From the cell containing the given text, extract its center point as (x, y) coordinate. 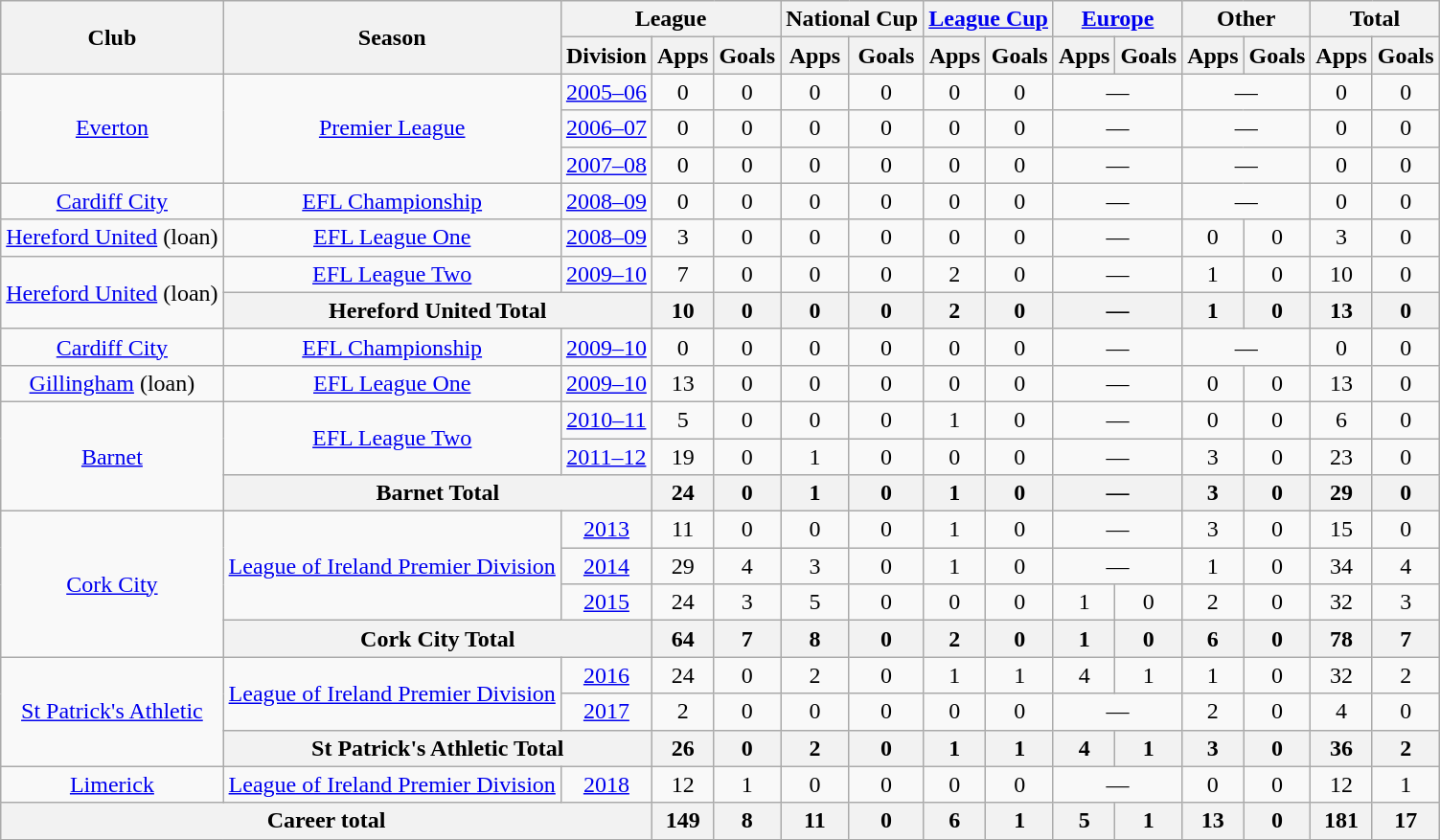
181 (1341, 821)
26 (682, 748)
2015 (606, 602)
Club (112, 37)
Season (392, 37)
2005–06 (606, 92)
National Cup (853, 19)
Europe (1117, 19)
Barnet (112, 456)
St Patrick's Athletic Total (437, 748)
36 (1341, 748)
Division (606, 56)
17 (1406, 821)
Everton (112, 128)
2011–12 (606, 457)
Limerick (112, 784)
15 (1341, 530)
149 (682, 821)
Other (1246, 19)
19 (682, 457)
23 (1341, 457)
Hereford United Total (437, 310)
Premier League (392, 128)
2018 (606, 784)
Career total (327, 821)
Total (1375, 19)
2007–08 (606, 165)
League Cup (989, 19)
Barnet Total (437, 493)
Cork City Total (437, 639)
League (671, 19)
Gillingham (loan) (112, 383)
2016 (606, 675)
2010–11 (606, 420)
78 (1341, 639)
2017 (606, 712)
Cork City (112, 584)
2013 (606, 530)
64 (682, 639)
2014 (606, 566)
34 (1341, 566)
2006–07 (606, 128)
St Patrick's Athletic (112, 712)
